For the text-containing cell, return its midpoint in [x, y] coordinate format. 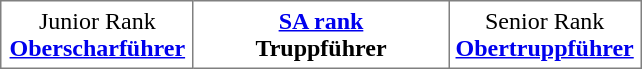
Junior RankOberscharführer [97, 35]
SA rankTruppführer [321, 35]
Senior RankObertruppführer [545, 35]
